Return [X, Y] of the center of cell containing provided text 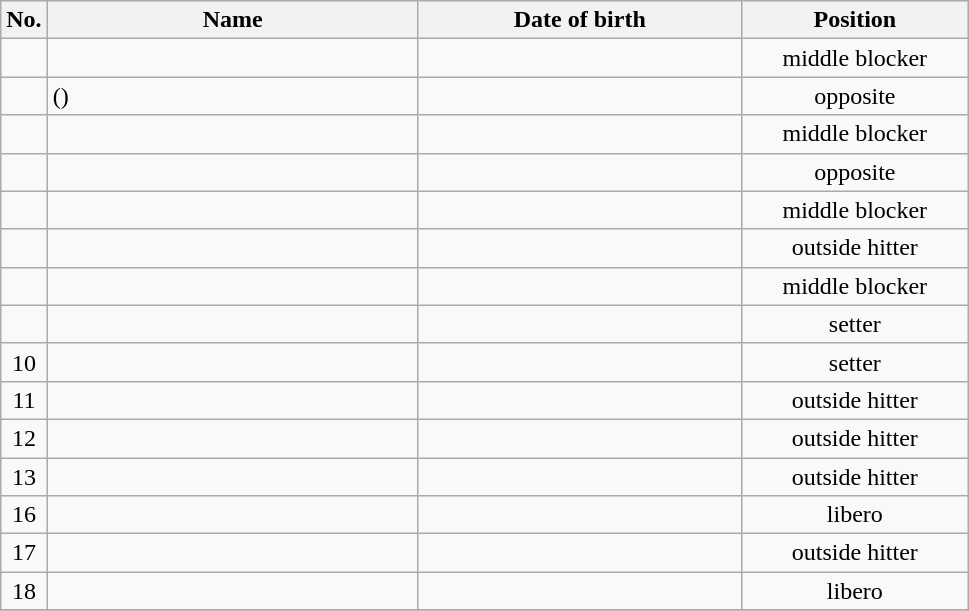
11 [24, 400]
() [232, 96]
10 [24, 362]
17 [24, 553]
Name [232, 20]
18 [24, 591]
16 [24, 515]
No. [24, 20]
13 [24, 477]
12 [24, 438]
Position [854, 20]
Date of birth [580, 20]
